Identify which cell holds the provided text, then report its [x, y] central coordinate. 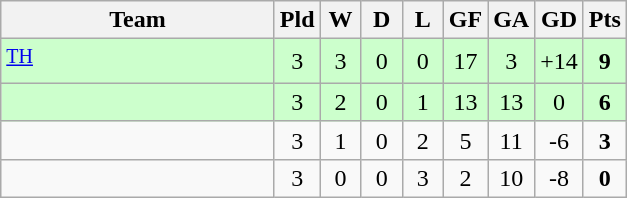
L [422, 20]
11 [512, 140]
GF [465, 20]
17 [465, 62]
-8 [560, 178]
5 [465, 140]
D [382, 20]
6 [604, 102]
GA [512, 20]
9 [604, 62]
GD [560, 20]
Pts [604, 20]
Pld [297, 20]
Team [138, 20]
10 [512, 178]
+14 [560, 62]
-6 [560, 140]
TH [138, 62]
W [340, 20]
